Extract the (X, Y) coordinate from the center of the cell holding the provided text.  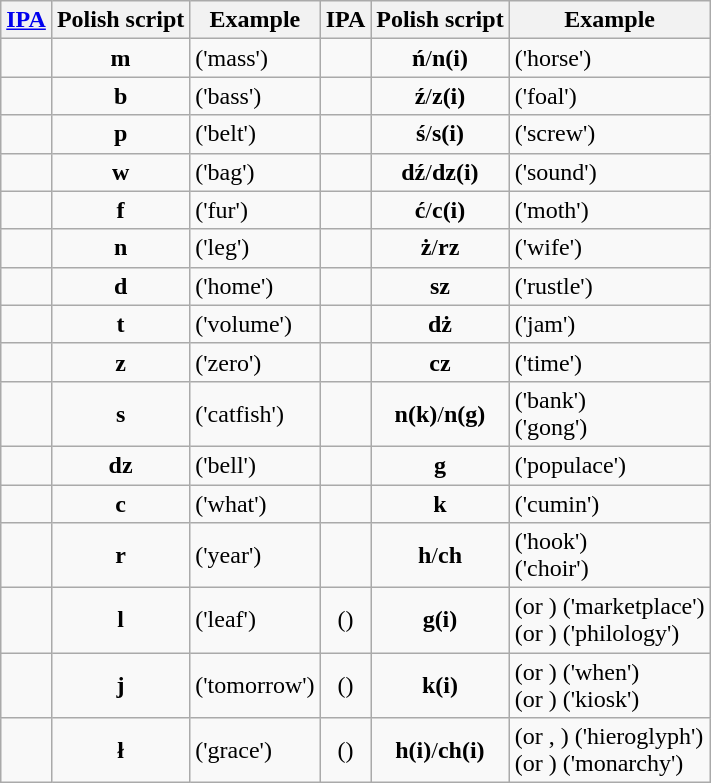
c (120, 503)
g(i) (440, 620)
b (120, 96)
k(i) (440, 686)
('leaf') (255, 620)
('volume') (255, 324)
j (120, 686)
ć/c(i) (440, 210)
ż/rz (440, 248)
('bell') (255, 465)
ś/s(i) (440, 134)
('wife') (610, 248)
('mass') (255, 58)
h(i)/ch(i) (440, 750)
('fur') (255, 210)
('catfish') (255, 414)
m (120, 58)
s (120, 414)
('time') (610, 362)
dż (440, 324)
('populace') (610, 465)
n (120, 248)
(or ) ('when') (or ) ('kiosk') (610, 686)
cz (440, 362)
('rustle') (610, 286)
('zero') (255, 362)
sz (440, 286)
('bass') (255, 96)
dz (120, 465)
('sound') (610, 172)
('hook') ('choir') (610, 556)
('moth') (610, 210)
('jam') (610, 324)
('what') (255, 503)
h/ch (440, 556)
t (120, 324)
l (120, 620)
d (120, 286)
dź/dz(i) (440, 172)
('bag') (255, 172)
ł (120, 750)
(or , ) ('hieroglyph') (or ) ('monarchy') (610, 750)
('screw') (610, 134)
n(k)/n(g) (440, 414)
ń/n(i) (440, 58)
('leg') (255, 248)
('grace') (255, 750)
('foal') (610, 96)
('tomorrow') (255, 686)
p (120, 134)
('year') (255, 556)
z (120, 362)
f (120, 210)
ź/z(i) (440, 96)
w (120, 172)
k (440, 503)
(or ) ('marketplace') (or ) ('philology') (610, 620)
('belt') (255, 134)
('cumin') (610, 503)
('horse') (610, 58)
('bank') ('gong') (610, 414)
g (440, 465)
('home') (255, 286)
r (120, 556)
